Pinpoint the cell where the given text exists, returning its (x, y) midpoint coordinate. 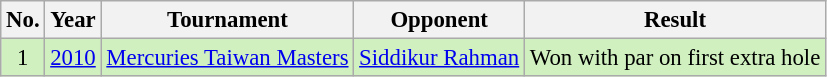
Siddikur Rahman (440, 58)
Opponent (440, 20)
Year (73, 20)
Result (676, 20)
2010 (73, 58)
1 (23, 58)
Won with par on first extra hole (676, 58)
No. (23, 20)
Mercuries Taiwan Masters (228, 58)
Tournament (228, 20)
